Scan for the cell matching the given text and deliver its [x, y] coordinate at center. 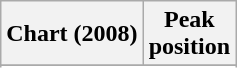
Chart (2008) [72, 34]
Peakposition [189, 34]
